Locate the cell with the specified text and output its [X, Y] center coordinate. 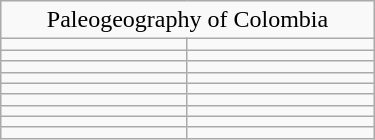
Paleogeography of Colombia [188, 20]
